Detect which cell encompasses the target text, then output its [x, y] center coordinate. 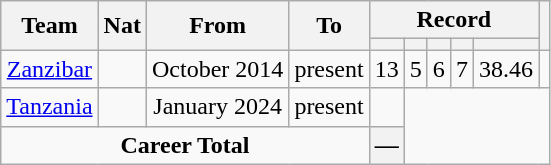
From [217, 26]
— [386, 145]
6 [438, 69]
38.46 [506, 69]
Tanzania [50, 107]
Nat [122, 26]
Team [50, 26]
October 2014 [217, 69]
Record [454, 20]
7 [462, 69]
5 [416, 69]
To [329, 26]
Zanzibar [50, 69]
13 [386, 69]
January 2024 [217, 107]
Career Total [185, 145]
